Extract the [x, y] coordinate from the center of the cell holding the provided text.  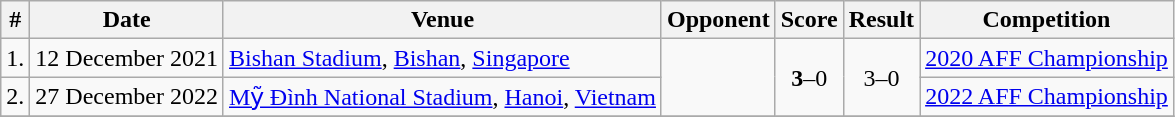
Bishan Stadium, Bishan, Singapore [442, 58]
Competition [1047, 20]
2. [16, 97]
2020 AFF Championship [1047, 58]
# [16, 20]
Score [809, 20]
27 December 2022 [127, 97]
Mỹ Đình National Stadium, Hanoi, Vietnam [442, 97]
Date [127, 20]
Opponent [718, 20]
12 December 2021 [127, 58]
Venue [442, 20]
2022 AFF Championship [1047, 97]
Result [881, 20]
1. [16, 58]
